Scan for the cell matching the given text and deliver its [x, y] coordinate at center. 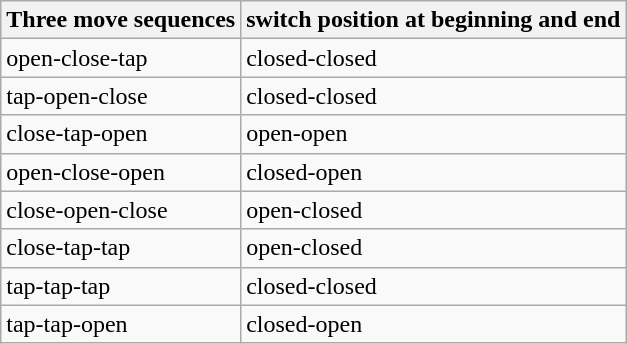
close-tap-open [121, 134]
close-tap-tap [121, 248]
open-close-open [121, 172]
tap-tap-tap [121, 286]
Three move sequences [121, 20]
close-open-close [121, 210]
tap-tap-open [121, 324]
switch position at beginning and end [434, 20]
open-close-tap [121, 58]
tap-open-close [121, 96]
open-open [434, 134]
